Pinpoint the cell where the given text exists, returning its (x, y) midpoint coordinate. 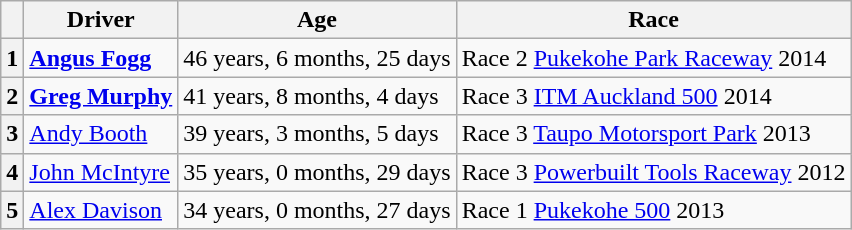
Race 3 Taupo Motorsport Park 2013 (654, 134)
4 (12, 172)
5 (12, 210)
35 years, 0 months, 29 days (317, 172)
Angus Fogg (101, 58)
1 (12, 58)
Andy Booth (101, 134)
Greg Murphy (101, 96)
Alex Davison (101, 210)
3 (12, 134)
Race 2 Pukekohe Park Raceway 2014 (654, 58)
39 years, 3 months, 5 days (317, 134)
Race (654, 20)
2 (12, 96)
Driver (101, 20)
Race 3 Powerbuilt Tools Raceway 2012 (654, 172)
Race 3 ITM Auckland 500 2014 (654, 96)
34 years, 0 months, 27 days (317, 210)
46 years, 6 months, 25 days (317, 58)
41 years, 8 months, 4 days (317, 96)
Race 1 Pukekohe 500 2013 (654, 210)
Age (317, 20)
John McIntyre (101, 172)
